Capture the cell that displays the provided text and extract its (x, y) central coordinate. 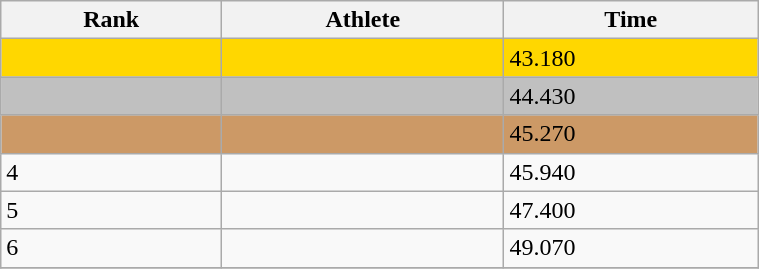
5 (112, 210)
4 (112, 172)
6 (112, 248)
45.270 (631, 134)
45.940 (631, 172)
49.070 (631, 248)
47.400 (631, 210)
44.430 (631, 96)
Time (631, 20)
43.180 (631, 58)
Athlete (363, 20)
Rank (112, 20)
